Provide the [X, Y] coordinate of the cell's center where the given text is located.  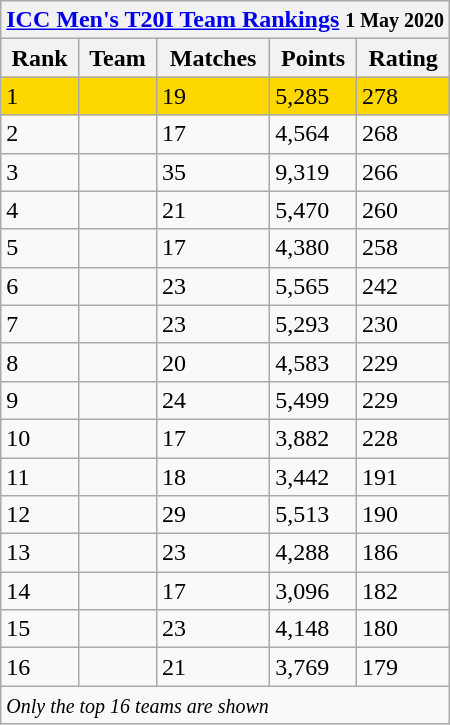
186 [404, 553]
ICC Men's T20I Team Rankings 1 May 2020 [226, 20]
5,565 [314, 286]
24 [214, 400]
268 [404, 134]
9,319 [314, 172]
Rank [40, 58]
228 [404, 438]
180 [404, 629]
9 [40, 400]
3,096 [314, 591]
3,882 [314, 438]
4 [40, 210]
29 [214, 515]
4,564 [314, 134]
191 [404, 477]
258 [404, 248]
13 [40, 553]
12 [40, 515]
4,380 [314, 248]
4,583 [314, 362]
35 [214, 172]
6 [40, 286]
5,499 [314, 400]
5,470 [314, 210]
16 [40, 667]
278 [404, 96]
8 [40, 362]
18 [214, 477]
Matches [214, 58]
5 [40, 248]
10 [40, 438]
20 [214, 362]
3,769 [314, 667]
5,293 [314, 324]
242 [404, 286]
5,513 [314, 515]
3,442 [314, 477]
182 [404, 591]
Team [117, 58]
Rating [404, 58]
3 [40, 172]
266 [404, 172]
11 [40, 477]
14 [40, 591]
1 [40, 96]
5,285 [314, 96]
190 [404, 515]
7 [40, 324]
260 [404, 210]
Only the top 16 teams are shown [226, 705]
15 [40, 629]
4,288 [314, 553]
2 [40, 134]
230 [404, 324]
Points [314, 58]
179 [404, 667]
4,148 [314, 629]
19 [214, 96]
